Locate the cell with the specified text and output its [X, Y] center coordinate. 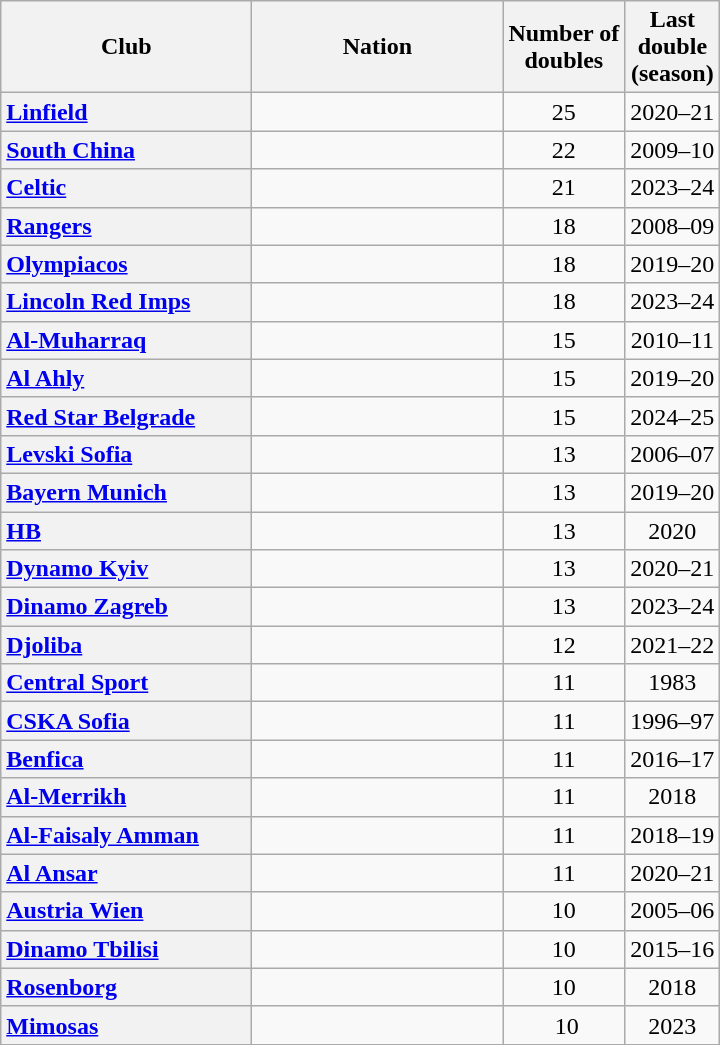
Lincoln Red Imps [126, 302]
Central Sport [126, 683]
Austria Wien [126, 911]
1983 [672, 683]
21 [564, 188]
Al Ahly [126, 378]
South China [126, 150]
Rangers [126, 226]
2006–07 [672, 454]
Nation [378, 47]
Al-Merrikh [126, 797]
2016–17 [672, 759]
2009–10 [672, 150]
22 [564, 150]
Dinamo Tbilisi [126, 949]
Lastdouble (season) [672, 47]
2024–25 [672, 416]
Mimosas [126, 1025]
2021–22 [672, 645]
12 [564, 645]
Bayern Munich [126, 492]
Olympiacos [126, 264]
25 [564, 112]
Al-Muharraq [126, 340]
Dynamo Kyiv [126, 569]
Levski Sofia [126, 454]
1996–97 [672, 721]
2018–19 [672, 835]
2015–16 [672, 949]
Al Ansar [126, 873]
Red Star Belgrade [126, 416]
Linfield [126, 112]
2010–11 [672, 340]
Al-Faisaly Amman [126, 835]
Rosenborg [126, 987]
Benfica [126, 759]
2020 [672, 531]
Club [126, 47]
2008–09 [672, 226]
HB [126, 531]
CSKA Sofia [126, 721]
2023 [672, 1025]
Dinamo Zagreb [126, 607]
Djoliba [126, 645]
Celtic [126, 188]
Number ofdoubles [564, 47]
2005–06 [672, 911]
